Search for the cell housing the specified text and yield its [X, Y] center coordinate. 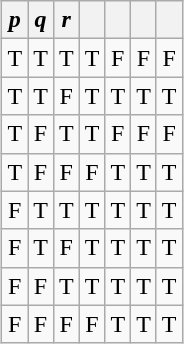
r [66, 20]
q [41, 20]
p [15, 20]
